Capture the cell that displays the provided text and extract its [x, y] central coordinate. 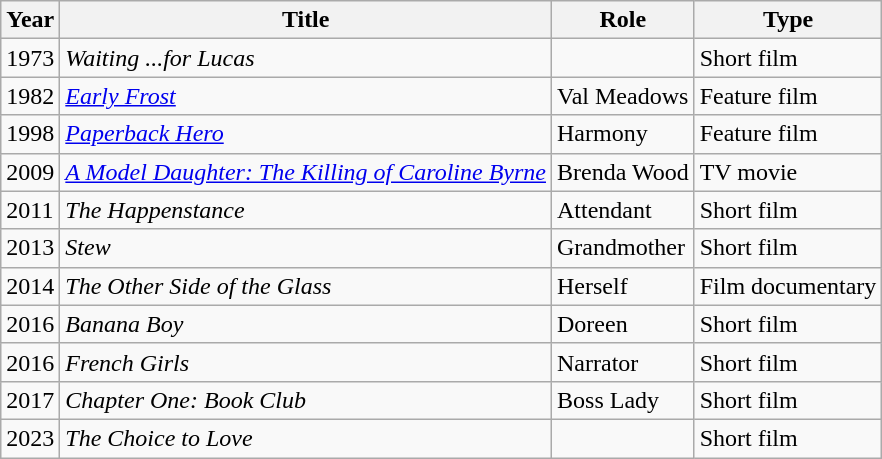
Harmony [624, 134]
2017 [30, 400]
The Other Side of the Glass [306, 286]
Banana Boy [306, 324]
Early Frost [306, 96]
Grandmother [624, 248]
Role [624, 20]
Chapter One: Book Club [306, 400]
TV movie [788, 172]
Film documentary [788, 286]
2009 [30, 172]
The Choice to Love [306, 438]
2023 [30, 438]
The Happenstance [306, 210]
Doreen [624, 324]
1973 [30, 58]
Paperback Hero [306, 134]
1982 [30, 96]
Stew [306, 248]
Attendant [624, 210]
1998 [30, 134]
2013 [30, 248]
Val Meadows [624, 96]
Brenda Wood [624, 172]
Herself [624, 286]
Type [788, 20]
A Model Daughter: The Killing of Caroline Byrne [306, 172]
French Girls [306, 362]
Narrator [624, 362]
Year [30, 20]
Waiting ...for Lucas [306, 58]
2014 [30, 286]
Title [306, 20]
Boss Lady [624, 400]
2011 [30, 210]
